For the text-containing cell, return its midpoint in [x, y] coordinate format. 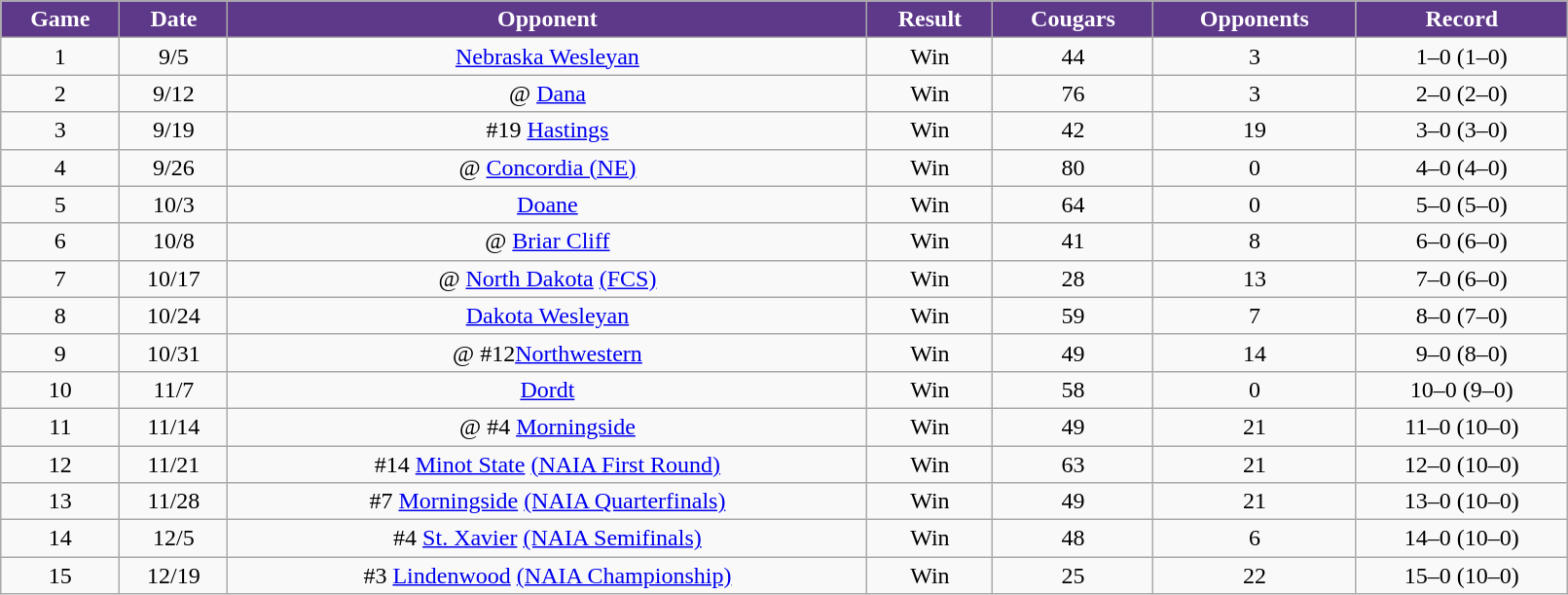
44 [1073, 56]
#3 Lindenwood (NAIA Championship) [547, 576]
76 [1073, 93]
64 [1073, 205]
Dordt [547, 390]
1 [60, 56]
6–0 (6–0) [1462, 242]
28 [1073, 279]
5–0 (5–0) [1462, 205]
25 [1073, 576]
2–0 (2–0) [1462, 93]
Nebraska Wesleyan [547, 56]
80 [1073, 167]
10/17 [173, 279]
Opponents [1255, 19]
12 [60, 465]
14–0 (10–0) [1462, 539]
12–0 (10–0) [1462, 465]
Doane [547, 205]
11 [60, 427]
5 [60, 205]
Game [60, 19]
Date [173, 19]
13–0 (10–0) [1462, 502]
1–0 (1–0) [1462, 56]
11–0 (10–0) [1462, 427]
4–0 (4–0) [1462, 167]
9/12 [173, 93]
#14 Minot State (NAIA First Round) [547, 465]
10/8 [173, 242]
8–0 (7–0) [1462, 316]
2 [60, 93]
@ Briar Cliff [547, 242]
10/3 [173, 205]
9 [60, 353]
4 [60, 167]
Record [1462, 19]
9/5 [173, 56]
11/28 [173, 502]
@ Concordia (NE) [547, 167]
@ #12Northwestern [547, 353]
15–0 (10–0) [1462, 576]
10 [60, 390]
10–0 (9–0) [1462, 390]
22 [1255, 576]
11/7 [173, 390]
9–0 (8–0) [1462, 353]
7–0 (6–0) [1462, 279]
10/31 [173, 353]
9/26 [173, 167]
42 [1073, 130]
11/21 [173, 465]
58 [1073, 390]
#4 St. Xavier (NAIA Semifinals) [547, 539]
10/24 [173, 316]
Dakota Wesleyan [547, 316]
9/19 [173, 130]
15 [60, 576]
@ Dana [547, 93]
3–0 (3–0) [1462, 130]
41 [1073, 242]
11/14 [173, 427]
19 [1255, 130]
Result [930, 19]
#7 Morningside (NAIA Quarterfinals) [547, 502]
@ #4 Morningside [547, 427]
Cougars [1073, 19]
Opponent [547, 19]
12/5 [173, 539]
63 [1073, 465]
48 [1073, 539]
12/19 [173, 576]
@ North Dakota (FCS) [547, 279]
#19 Hastings [547, 130]
59 [1073, 316]
